Detect which cell encompasses the target text, then output its [X, Y] center coordinate. 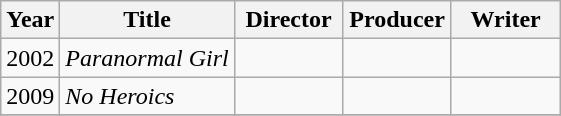
Writer [506, 20]
Producer [398, 20]
Title [147, 20]
Director [288, 20]
No Heroics [147, 96]
2009 [30, 96]
2002 [30, 58]
Paranormal Girl [147, 58]
Year [30, 20]
